Provide the (x, y) coordinate of the cell's center where the given text is located.  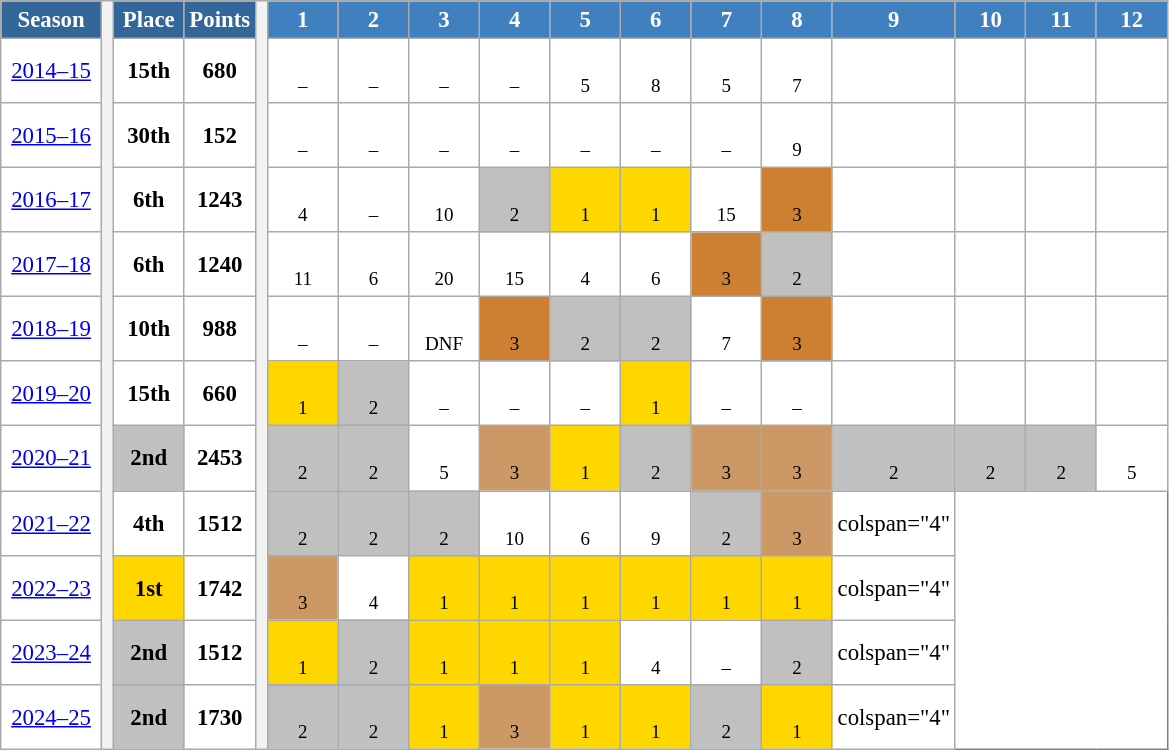
660 (220, 394)
1st (148, 588)
Season (52, 20)
1240 (220, 264)
30th (148, 136)
20 (444, 264)
12 (1132, 20)
1243 (220, 200)
680 (220, 72)
2017–18 (52, 264)
2021–22 (52, 524)
Place (148, 20)
1742 (220, 588)
2022–23 (52, 588)
988 (220, 330)
Points (220, 20)
2016–17 (52, 200)
2015–16 (52, 136)
2020–21 (52, 458)
2453 (220, 458)
2019–20 (52, 394)
10th (148, 330)
2018–19 (52, 330)
DNF (444, 330)
2023–24 (52, 652)
1730 (220, 716)
152 (220, 136)
2014–15 (52, 72)
4th (148, 524)
2024–25 (52, 716)
